Provide the (x, y) coordinate of the cell's center where the given text is located.  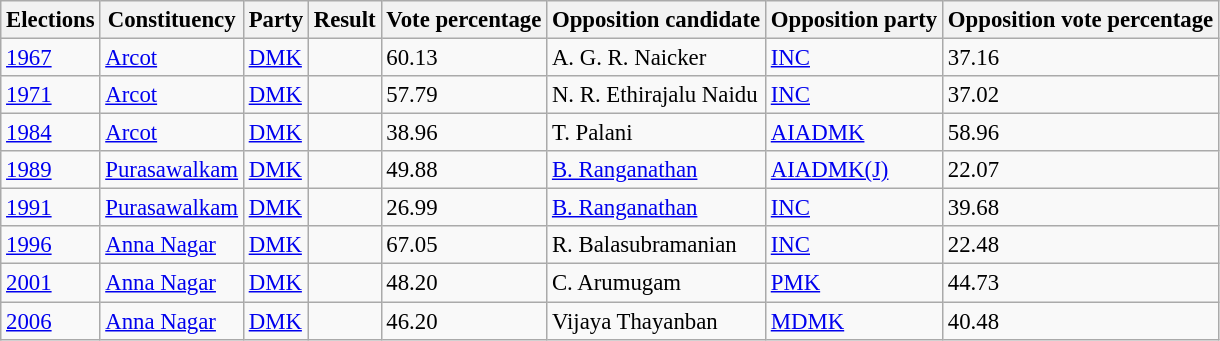
39.68 (1081, 208)
40.48 (1081, 321)
Party (276, 20)
2001 (50, 283)
Result (344, 20)
22.48 (1081, 245)
Opposition candidate (656, 20)
Constituency (172, 20)
37.16 (1081, 58)
26.99 (464, 208)
Opposition vote percentage (1081, 20)
Vote percentage (464, 20)
AIADMK(J) (854, 170)
1984 (50, 133)
AIADMK (854, 133)
49.88 (464, 170)
1967 (50, 58)
PMK (854, 283)
58.96 (1081, 133)
37.02 (1081, 95)
2006 (50, 321)
1996 (50, 245)
Vijaya Thayanban (656, 321)
T. Palani (656, 133)
Elections (50, 20)
R. Balasubramanian (656, 245)
57.79 (464, 95)
A. G. R. Naicker (656, 58)
38.96 (464, 133)
Opposition party (854, 20)
1971 (50, 95)
60.13 (464, 58)
22.07 (1081, 170)
1991 (50, 208)
1989 (50, 170)
44.73 (1081, 283)
MDMK (854, 321)
C. Arumugam (656, 283)
67.05 (464, 245)
46.20 (464, 321)
48.20 (464, 283)
N. R. Ethirajalu Naidu (656, 95)
